Locate the cell with the specified text and output its (X, Y) center coordinate. 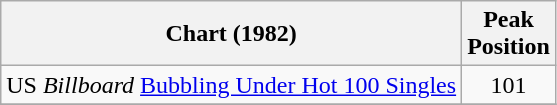
US Billboard Bubbling Under Hot 100 Singles (232, 85)
101 (509, 85)
PeakPosition (509, 34)
Chart (1982) (232, 34)
